Return the [X, Y] coordinate for the center point of the cell that contains the specified text.  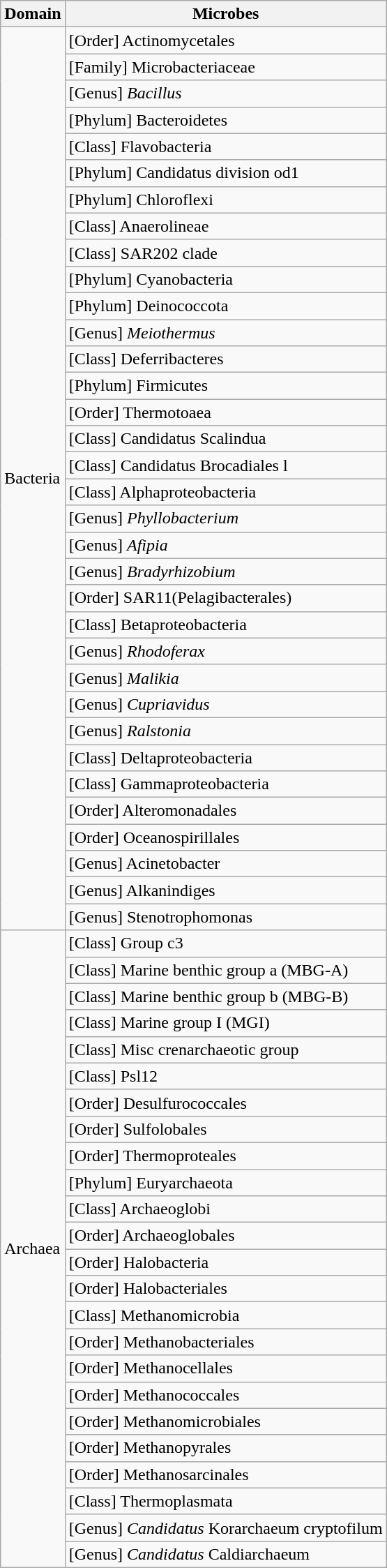
[Genus] Acinetobacter [226, 864]
[Class] Archaeoglobi [226, 1209]
[Class] Deferribacteres [226, 359]
[Phylum] Chloroflexi [226, 200]
[Order] Sulfolobales [226, 1129]
[Class] Misc crenarchaeotic group [226, 1050]
[Order] Methanobacteriales [226, 1342]
[Genus] Bradyrhizobium [226, 572]
[Genus] Cupriavidus [226, 704]
[Class] Group c3 [226, 943]
[Order] Methanococcales [226, 1395]
[Order] Methanopyrales [226, 1448]
[Genus] Bacillus [226, 94]
[Order] Methanosarcinales [226, 1474]
[Phylum] Firmicutes [226, 386]
[Class] Candidatus Brocadiales l [226, 465]
Archaea [33, 1249]
[Class] Deltaproteobacteria [226, 757]
[Genus] Candidatus Korarchaeum cryptofilum [226, 1528]
[Order] Thermotoaea [226, 412]
[Class] Methanomicrobia [226, 1315]
[Genus] Candidatus Caldiarchaeum [226, 1554]
[Class] Marine benthic group b (MBG-B) [226, 996]
[Class] Marine group I (MGI) [226, 1023]
[Phylum] Deinococcota [226, 306]
[Class] Flavobacteria [226, 147]
[Order] Thermoproteales [226, 1156]
[Genus] Meiothermus [226, 333]
[Genus] Rhodoferax [226, 651]
[Family] Microbacteriaceae [226, 67]
Microbes [226, 14]
[Genus] Afipia [226, 545]
Domain [33, 14]
[Phylum] Cyanobacteria [226, 279]
[Phylum] Euryarchaeota [226, 1183]
[Genus] Alkanindiges [226, 890]
[Order] Archaeoglobales [226, 1236]
[Class] Candidatus Scalindua [226, 439]
[Class] Psl12 [226, 1076]
[Class] Thermoplasmata [226, 1501]
[Order] Halobacteria [226, 1262]
[Class] Betaproteobacteria [226, 625]
[Genus] Stenotrophomonas [226, 917]
[Phylum] Candidatus division od1 [226, 173]
[Order] Actinomycetales [226, 40]
[Order] Desulfurococcales [226, 1103]
[Genus] Malikia [226, 678]
[Class] SAR202 clade [226, 253]
[Order] Methanomicrobiales [226, 1421]
[Class] Alphaproteobacteria [226, 492]
[Phylum] Bacteroidetes [226, 120]
[Class] Marine benthic group a (MBG-A) [226, 970]
[Class] Gammaproteobacteria [226, 784]
[Order] SAR11(Pelagibacterales) [226, 598]
[Order] Alteromonadales [226, 811]
Bacteria [33, 479]
[Order] Oceanospirillales [226, 837]
[Class] Anaerolineae [226, 226]
[Genus] Phyllobacterium [226, 518]
[Order] Halobacteriales [226, 1289]
[Order] Methanocellales [226, 1368]
[Genus] Ralstonia [226, 731]
